Find where the given text appears and provide that cell's center as [x, y] coordinate. 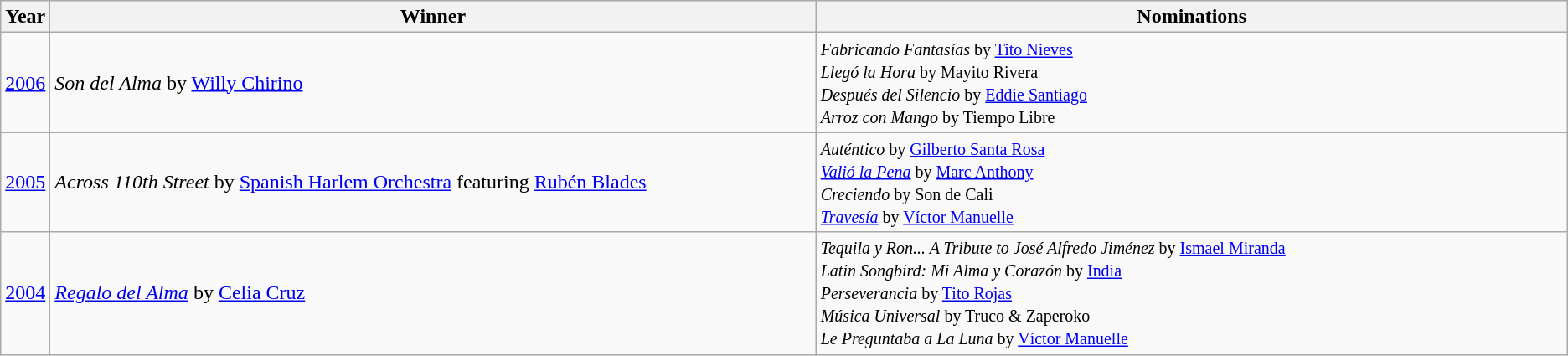
Son del Alma by Willy Chirino [433, 82]
Winner [433, 17]
Nominations [1191, 17]
Regalo del Alma by Celia Cruz [433, 293]
Year [25, 17]
2006 [25, 82]
2004 [25, 293]
Fabricando Fantasías by Tito NievesLlegó la Hora by Mayito RiveraDespués del Silencio by Eddie SantiagoArroz con Mango by Tiempo Libre [1191, 82]
2005 [25, 183]
Auténtico by Gilberto Santa RosaValió la Pena by Marc AnthonyCreciendo by Son de CaliTravesía by Víctor Manuelle [1191, 183]
Across 110th Street by Spanish Harlem Orchestra featuring Rubén Blades [433, 183]
